Capture the cell that displays the provided text and extract its [x, y] central coordinate. 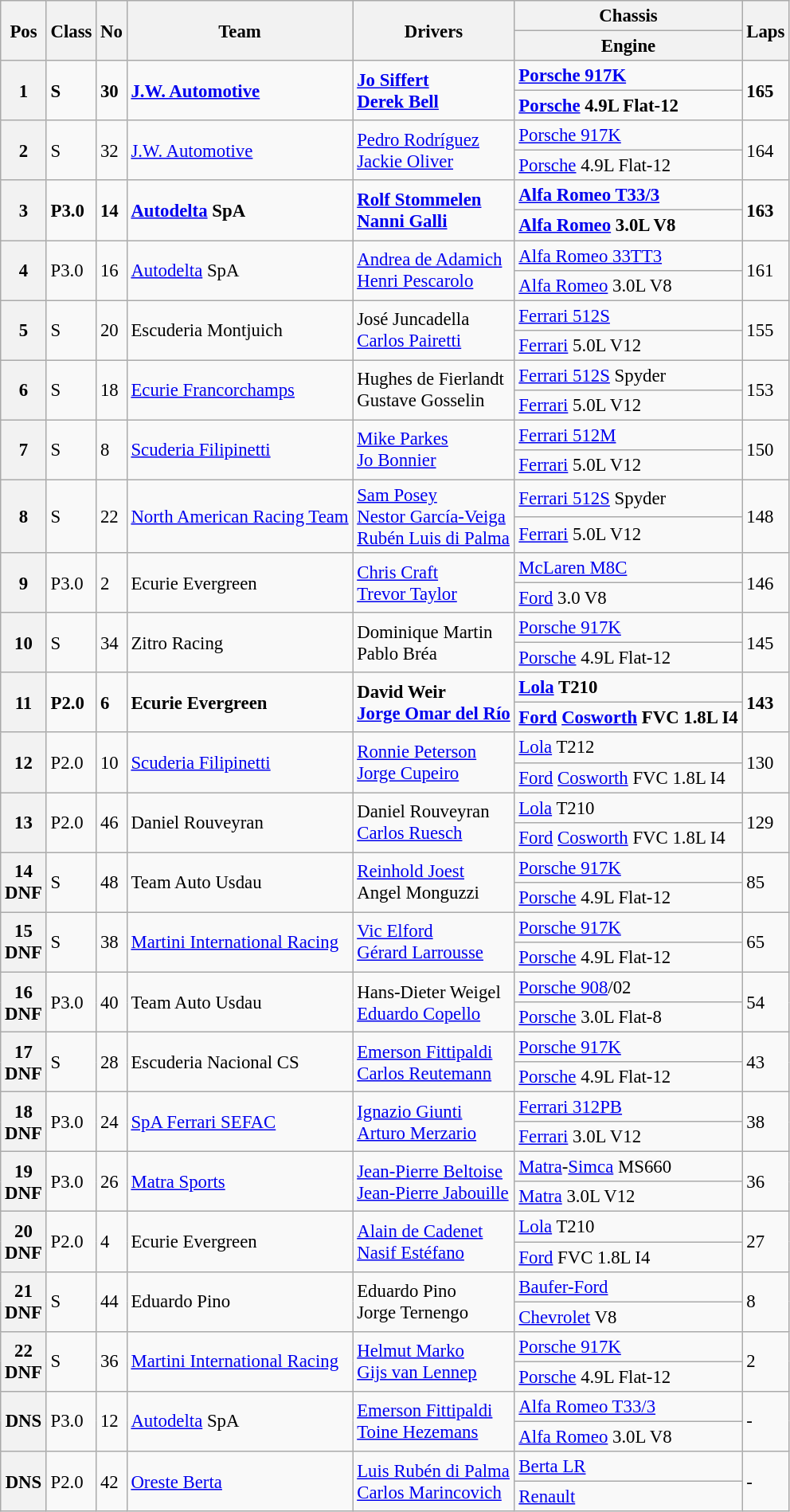
Mike Parkes Jo Bonnier [433, 449]
Zitro Racing [240, 642]
Rolf Stommelen Nanni Galli [433, 210]
Ignazio Giunti Arturo Merzario [433, 1122]
34 [111, 642]
Andrea de Adamich Henri Pescarolo [433, 271]
153 [766, 390]
Matra-Simca MS660 [628, 1167]
20DNF [24, 1241]
48 [111, 883]
Renault [628, 1496]
18DNF [24, 1122]
Lola T212 [628, 748]
14 [111, 210]
Drivers [433, 30]
Matra Sports [240, 1182]
21DNF [24, 1302]
Ferrari 312PB [628, 1107]
Porsche 908/02 [628, 987]
11 [24, 703]
164 [766, 150]
32 [111, 150]
McLaren M8C [628, 568]
3 [24, 210]
46 [111, 822]
148 [766, 516]
Emerson Fittipaldi Carlos Reutemann [433, 1063]
Alfa Romeo 33TT3 [628, 256]
Engine [628, 46]
Pedro Rodríguez Jackie Oliver [433, 150]
Jean-Pierre Beltoise Jean-Pierre Jabouille [433, 1182]
54 [766, 1002]
Reinhold Joest Angel Monguzzi [433, 883]
Porsche 3.0L Flat-8 [628, 1017]
1 [24, 91]
Hughes de Fierlandt Gustave Gosselin [433, 390]
Sam Posey Nestor García-Veiga Rubén Luis di Palma [433, 516]
163 [766, 210]
Helmut Marko Gijs van Lennep [433, 1361]
Ferrari 512S [628, 315]
Daniel Rouveyran Carlos Ruesch [433, 822]
Emerson Fittipaldi Toine Hezemans [433, 1421]
Ferrari 512M [628, 435]
Jo Siffert Derek Bell [433, 91]
7 [24, 449]
15DNF [24, 942]
18 [111, 390]
27 [766, 1241]
14DNF [24, 883]
16 [111, 271]
20 [111, 330]
13 [24, 822]
28 [111, 1063]
Vic Elford Gérard Larrousse [433, 942]
85 [766, 883]
Team [240, 30]
22DNF [24, 1361]
Luis Rubén di Palma Carlos Marincovich [433, 1482]
Escuderia Nacional CS [240, 1063]
129 [766, 822]
5 [24, 330]
24 [111, 1122]
José Juncadella Carlos Pairetti [433, 330]
165 [766, 91]
Class [72, 30]
Berta LR [628, 1467]
161 [766, 271]
Matra 3.0L V12 [628, 1197]
Dominique Martin Pablo Bréa [433, 642]
Pos [24, 30]
130 [766, 763]
150 [766, 449]
143 [766, 703]
No [111, 30]
Baufer-Ford [628, 1287]
40 [111, 1002]
65 [766, 942]
Alain de Cadenet Nasif Estéfano [433, 1241]
Eduardo Pino [240, 1302]
North American Racing Team [240, 516]
Ronnie Peterson Jorge Cupeiro [433, 763]
30 [111, 91]
Eduardo Pino Jorge Ternengo [433, 1302]
9 [24, 583]
Hans-Dieter Weigel Eduardo Copello [433, 1002]
SpA Ferrari SEFAC [240, 1122]
Chassis [628, 16]
145 [766, 642]
146 [766, 583]
David Weir Jorge Omar del Río [433, 703]
22 [111, 516]
44 [111, 1302]
Daniel Rouveyran [240, 822]
Laps [766, 30]
26 [111, 1182]
Ford FVC 1.8L I4 [628, 1257]
Ferrari 3.0L V12 [628, 1137]
16DNF [24, 1002]
Ford 3.0 V8 [628, 598]
155 [766, 330]
19DNF [24, 1182]
Escuderia Montjuich [240, 330]
Ecurie Francorchamps [240, 390]
Oreste Berta [240, 1482]
17DNF [24, 1063]
Chris Craft Trevor Taylor [433, 583]
43 [766, 1063]
42 [111, 1482]
Chevrolet V8 [628, 1317]
